For the text-containing cell, return its midpoint in [X, Y] coordinate format. 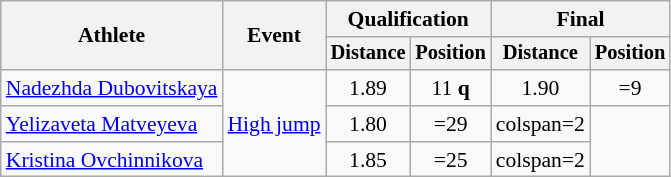
Qualification [408, 19]
Event [274, 36]
Final [580, 19]
11 q [450, 88]
Athlete [112, 36]
High jump [274, 124]
Nadezhda Dubovitskaya [112, 88]
=29 [450, 124]
1.89 [368, 88]
colspan=2 [540, 124]
1.80 [368, 124]
1.90 [540, 88]
Yelizaveta Matveyeva [112, 124]
=9 [630, 88]
